Scan for the cell matching the given text and deliver its [X, Y] coordinate at center. 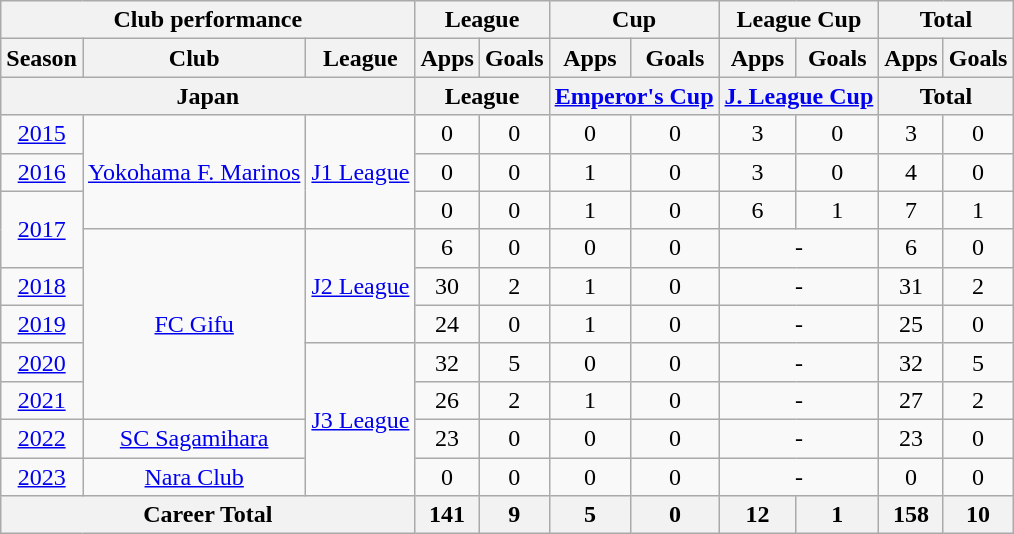
25 [911, 324]
Nara Club [194, 477]
24 [447, 324]
2017 [42, 229]
J1 League [360, 172]
Career Total [208, 515]
FC Gifu [194, 324]
J2 League [360, 286]
31 [911, 286]
26 [447, 400]
Emperor's Cup [634, 96]
10 [978, 515]
J3 League [360, 419]
9 [514, 515]
2018 [42, 286]
2020 [42, 362]
J. League Cup [799, 96]
30 [447, 286]
Club performance [208, 20]
7 [911, 210]
Club [194, 58]
Japan [208, 96]
27 [911, 400]
League Cup [799, 20]
2023 [42, 477]
4 [911, 172]
141 [447, 515]
158 [911, 515]
12 [758, 515]
2019 [42, 324]
2015 [42, 134]
2021 [42, 400]
Yokohama F. Marinos [194, 172]
2016 [42, 172]
2022 [42, 438]
Season [42, 58]
Cup [634, 20]
SC Sagamihara [194, 438]
